Provide the (x, y) coordinate of the cell's center where the given text is located.  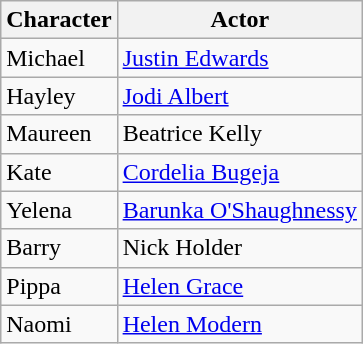
Naomi (59, 324)
Hayley (59, 96)
Actor (240, 20)
Justin Edwards (240, 58)
Maureen (59, 134)
Pippa (59, 286)
Beatrice Kelly (240, 134)
Helen Modern (240, 324)
Yelena (59, 210)
Barry (59, 248)
Nick Holder (240, 248)
Helen Grace (240, 286)
Character (59, 20)
Michael (59, 58)
Jodi Albert (240, 96)
Cordelia Bugeja (240, 172)
Barunka O'Shaughnessy (240, 210)
Kate (59, 172)
